Capture the cell that displays the provided text and extract its (X, Y) central coordinate. 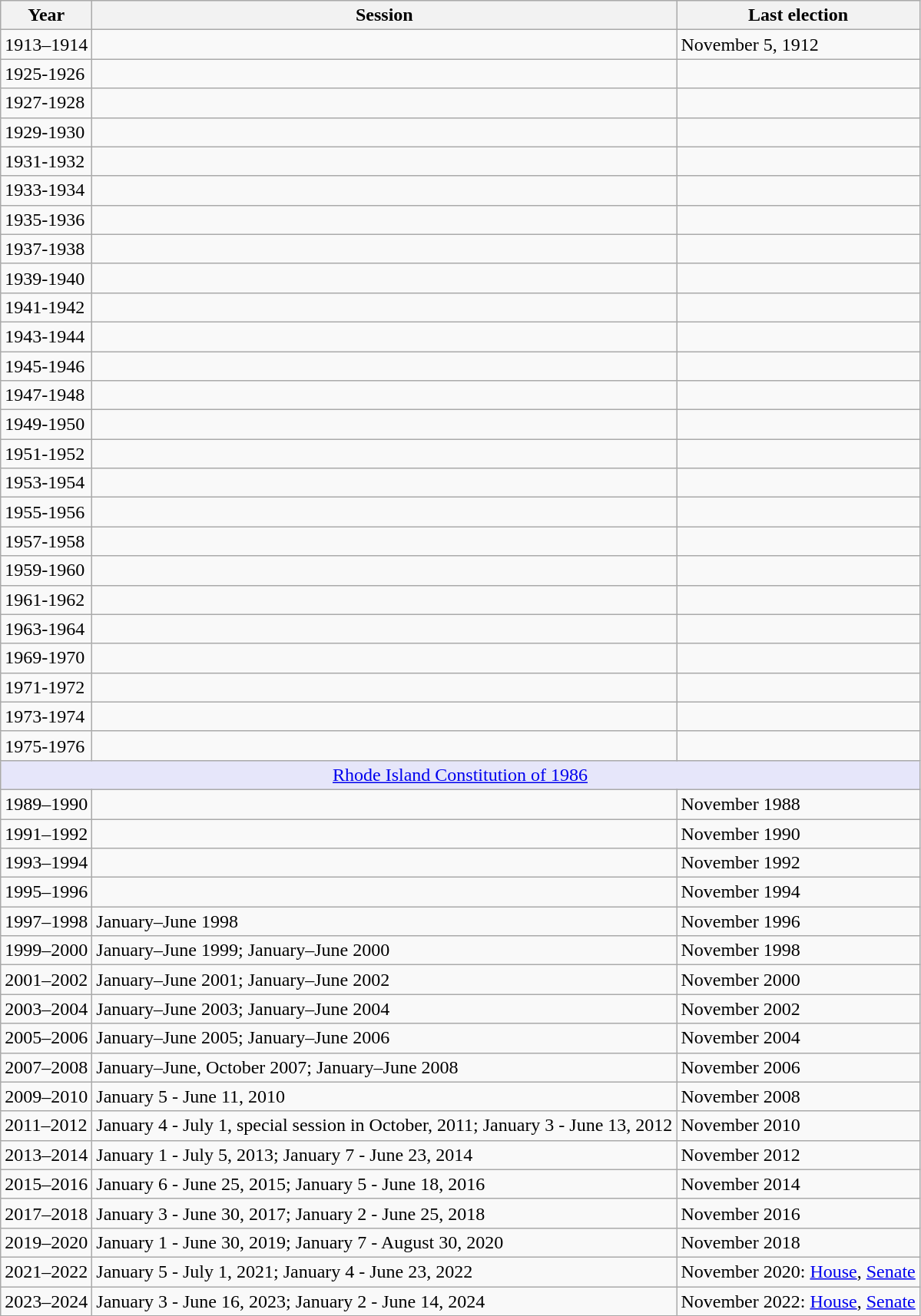
1991–1992 (46, 833)
January 1 - June 30, 2019; January 7 - August 30, 2020 (384, 1242)
1997–1998 (46, 921)
1975-1976 (46, 746)
January–June 1998 (384, 921)
1971-1972 (46, 687)
1951-1952 (46, 454)
1953-1954 (46, 483)
2003–2004 (46, 1009)
1945-1946 (46, 366)
November 2006 (798, 1067)
November 1996 (798, 921)
November 2012 (798, 1155)
1935-1936 (46, 220)
January–June, October 2007; January–June 2008 (384, 1067)
1947-1948 (46, 395)
January–June 1999; January–June 2000 (384, 951)
2019–2020 (46, 1242)
November 1990 (798, 833)
1989–1990 (46, 804)
1969-1970 (46, 658)
1933-1934 (46, 190)
1993–1994 (46, 863)
January 3 - June 16, 2023; January 2 - June 14, 2024 (384, 1301)
November 2016 (798, 1213)
November 5, 1912 (798, 45)
November 2022: House, Senate (798, 1301)
January 5 - June 11, 2010 (384, 1096)
November 2014 (798, 1184)
1949-1950 (46, 425)
2005–2006 (46, 1038)
2017–2018 (46, 1213)
Rhode Island Constitution of 1986 (461, 775)
1973-1974 (46, 716)
November 2010 (798, 1126)
November 2000 (798, 980)
January 4 - July 1, special session in October, 2011; January 3 - June 13, 2012 (384, 1126)
January–June 2005; January–June 2006 (384, 1038)
November 1994 (798, 892)
1929-1930 (46, 132)
November 2020: House, Senate (798, 1271)
2009–2010 (46, 1096)
January 5 - July 1, 2021; January 4 - June 23, 2022 (384, 1271)
Last election (798, 15)
2001–2002 (46, 980)
Session (384, 15)
November 2008 (798, 1096)
2011–2012 (46, 1126)
November 2004 (798, 1038)
2015–2016 (46, 1184)
1931-1932 (46, 161)
November 1998 (798, 951)
1913–1914 (46, 45)
January 3 - June 30, 2017; January 2 - June 25, 2018 (384, 1213)
January–June 2001; January–June 2002 (384, 980)
2013–2014 (46, 1155)
1941-1942 (46, 307)
1955-1956 (46, 512)
1943-1944 (46, 336)
1957-1958 (46, 541)
January–June 2003; January–June 2004 (384, 1009)
2021–2022 (46, 1271)
November 2002 (798, 1009)
2023–2024 (46, 1301)
1959-1960 (46, 570)
1963-1964 (46, 629)
November 1992 (798, 863)
1939-1940 (46, 278)
January 1 - July 5, 2013; January 7 - June 23, 2014 (384, 1155)
1999–2000 (46, 951)
November 1988 (798, 804)
2007–2008 (46, 1067)
November 2018 (798, 1242)
1927-1928 (46, 103)
1961-1962 (46, 600)
January 6 - June 25, 2015; January 5 - June 18, 2016 (384, 1184)
1937-1938 (46, 249)
1995–1996 (46, 892)
1925-1926 (46, 74)
Year (46, 15)
